Provide the [X, Y] coordinate of the cell's center where the given text is located.  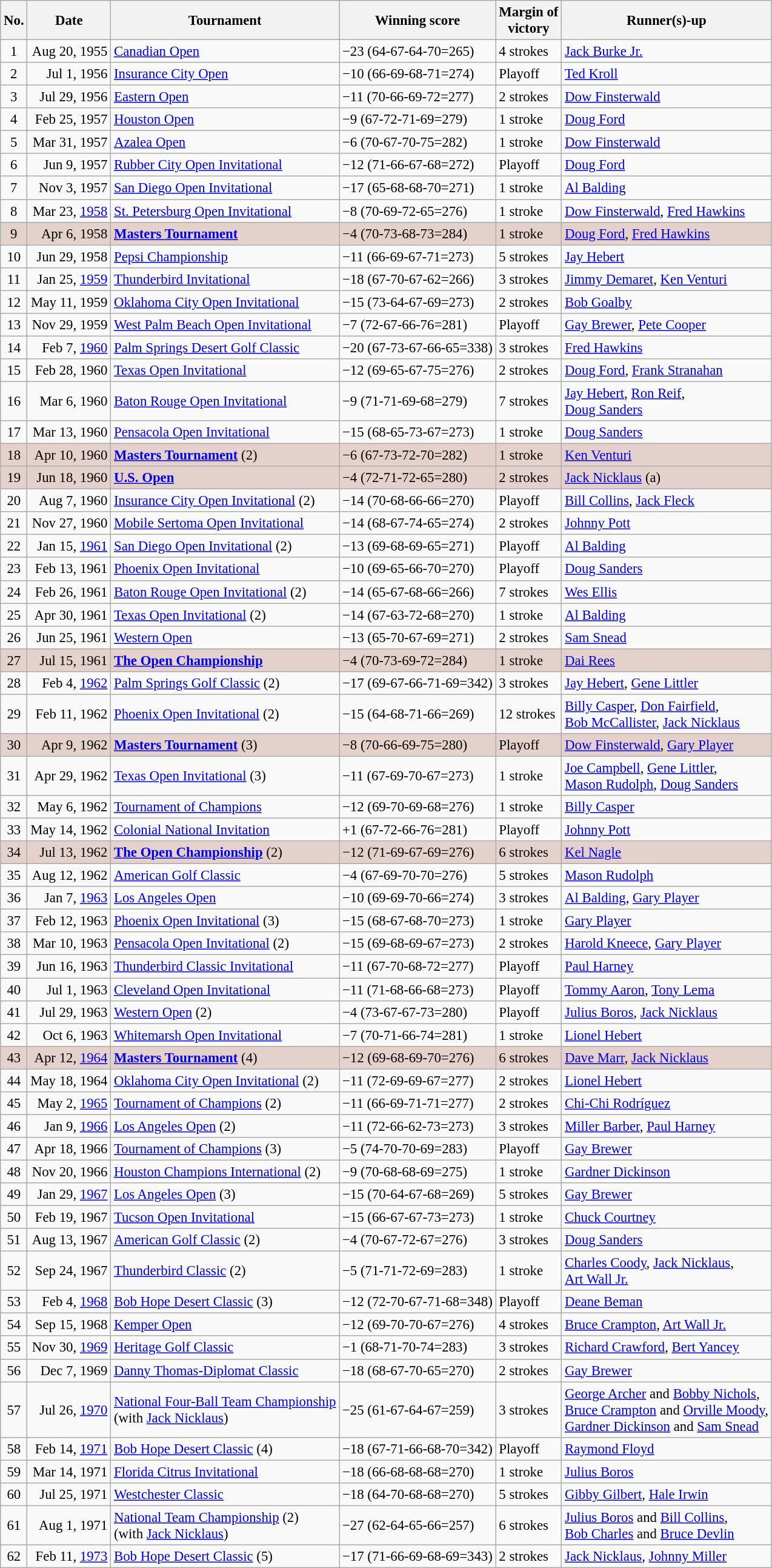
The Open Championship [225, 660]
Julius Boros and Bill Collins, Bob Charles and Bruce Devlin [667, 1526]
American Golf Classic [225, 876]
Gibby Gilbert, Hale Irwin [667, 1495]
Jimmy Demaret, Ken Venturi [667, 279]
−14 (67-63-72-68=270) [418, 615]
−9 (70-68-68-69=275) [418, 1171]
6 [14, 166]
−18 (66-68-68-68=270) [418, 1472]
Dave Marr, Jack Nicklaus [667, 1057]
Danny Thomas-Diplomat Classic [225, 1370]
48 [14, 1171]
Feb 14, 1971 [69, 1449]
Eastern Open [225, 97]
U.S. Open [225, 478]
18 [14, 455]
Jack Burke Jr. [667, 52]
Nov 30, 1969 [69, 1348]
Chi-Chi Rodríguez [667, 1104]
Ken Venturi [667, 455]
Aug 7, 1960 [69, 501]
−17 (71-66-69-68-69=343) [418, 1556]
44 [14, 1081]
33 [14, 830]
4 [14, 119]
−10 (69-69-70-66=274) [418, 898]
San Diego Open Invitational [225, 188]
Masters Tournament [225, 233]
22 [14, 546]
Oklahoma City Open Invitational (2) [225, 1081]
21 [14, 523]
Jul 29, 1956 [69, 97]
Dec 7, 1969 [69, 1370]
Los Angeles Open (2) [225, 1126]
Jul 25, 1971 [69, 1495]
−7 (72-67-66-76=281) [418, 325]
54 [14, 1325]
Apr 30, 1961 [69, 615]
Feb 11, 1962 [69, 714]
Texas Open Invitational (3) [225, 776]
−11 (72-66-62-73=273) [418, 1126]
−8 (70-66-69-75=280) [418, 745]
Thunderbird Classic (2) [225, 1271]
Jun 25, 1961 [69, 637]
Baton Rouge Open Invitational (2) [225, 592]
−4 (72-71-72-65=280) [418, 478]
Paul Harney [667, 967]
St. Petersburg Open Invitational [225, 211]
National Four-Ball Team Championship(with Jack Nicklaus) [225, 1410]
Tucson Open Invitational [225, 1218]
28 [14, 683]
Masters Tournament (3) [225, 745]
Margin ofvictory [528, 21]
Apr 18, 1966 [69, 1149]
−5 (71-71-72-69=283) [418, 1271]
Jul 15, 1961 [69, 660]
Julius Boros [667, 1472]
−12 (69-68-69-70=276) [418, 1057]
Bob Hope Desert Classic (3) [225, 1302]
Feb 11, 1973 [69, 1556]
−12 (69-70-70-67=276) [418, 1325]
Feb 7, 1960 [69, 347]
Insurance City Open Invitational (2) [225, 501]
Kel Nagle [667, 853]
Billy Casper, Don Fairfield, Bob McCallister, Jack Nicklaus [667, 714]
Bob Hope Desert Classic (5) [225, 1556]
−14 (68-67-74-65=274) [418, 523]
7 [14, 188]
36 [14, 898]
Jack Nicklaus, Johnny Miller [667, 1556]
62 [14, 1556]
−12 (71-66-67-68=272) [418, 166]
57 [14, 1410]
−17 (65-68-68-70=271) [418, 188]
Pensacola Open Invitational (2) [225, 944]
May 6, 1962 [69, 807]
May 11, 1959 [69, 302]
Runner(s)-up [667, 21]
Aug 20, 1955 [69, 52]
The Open Championship (2) [225, 853]
23 [14, 569]
National Team Championship (2)(with Jack Nicklaus) [225, 1526]
Tommy Aaron, Tony Lema [667, 990]
Mar 10, 1963 [69, 944]
15 [14, 370]
Masters Tournament (2) [225, 455]
−13 (65-70-67-69=271) [418, 637]
Tournament of Champions (3) [225, 1149]
Richard Crawford, Bert Yancey [667, 1348]
Thunderbird Classic Invitational [225, 967]
−27 (62-64-65-66=257) [418, 1526]
−7 (70-71-66-74=281) [418, 1035]
Bob Hope Desert Classic (4) [225, 1449]
Feb 4, 1962 [69, 683]
Whitemarsh Open Invitational [225, 1035]
2 [14, 74]
−8 (70-69-72-65=276) [418, 211]
+1 (67-72-66-76=281) [418, 830]
−6 (70-67-70-75=282) [418, 142]
27 [14, 660]
−1 (68-71-70-74=283) [418, 1348]
Jan 7, 1963 [69, 898]
−6 (67-73-72-70=282) [418, 455]
24 [14, 592]
−11 (66-69-71-71=277) [418, 1104]
−9 (67-72-71-69=279) [418, 119]
Mar 23, 1958 [69, 211]
12 strokes [528, 714]
32 [14, 807]
20 [14, 501]
43 [14, 1057]
Pepsi Championship [225, 256]
17 [14, 432]
−25 (61-67-64-67=259) [418, 1410]
Jul 26, 1970 [69, 1410]
Mar 31, 1957 [69, 142]
Phoenix Open Invitational (2) [225, 714]
Masters Tournament (4) [225, 1057]
−4 (70-67-72-67=276) [418, 1240]
−11 (70-66-69-72=277) [418, 97]
52 [14, 1271]
Thunderbird Invitational [225, 279]
39 [14, 967]
Mar 6, 1960 [69, 401]
−23 (64-67-64-70=265) [418, 52]
Feb 28, 1960 [69, 370]
Charles Coody, Jack Nicklaus, Art Wall Jr. [667, 1271]
9 [14, 233]
−13 (69-68-69-65=271) [418, 546]
61 [14, 1526]
Los Angeles Open [225, 898]
−18 (67-71-66-68-70=342) [418, 1449]
11 [14, 279]
−18 (67-70-67-62=266) [418, 279]
59 [14, 1472]
Cleveland Open Invitational [225, 990]
Dow Finsterwald, Gary Player [667, 745]
−12 (72-70-67-71-68=348) [418, 1302]
Jay Hebert, Ron Reif, Doug Sanders [667, 401]
Sep 24, 1967 [69, 1271]
Jul 13, 1962 [69, 853]
51 [14, 1240]
Oct 6, 1963 [69, 1035]
Joe Campbell, Gene Littler, Mason Rudolph, Doug Sanders [667, 776]
Phoenix Open Invitational [225, 569]
May 14, 1962 [69, 830]
Nov 3, 1957 [69, 188]
−15 (66-67-67-73=273) [418, 1218]
Harold Kneece, Gary Player [667, 944]
Florida Citrus Invitational [225, 1472]
Al Balding, Gary Player [667, 898]
25 [14, 615]
Western Open (2) [225, 1012]
−10 (69-65-66-70=270) [418, 569]
Jun 18, 1960 [69, 478]
40 [14, 990]
Texas Open Invitational (2) [225, 615]
Doug Ford, Fred Hawkins [667, 233]
Billy Casper [667, 807]
Jul 1, 1963 [69, 990]
19 [14, 478]
Aug 1, 1971 [69, 1526]
Ted Kroll [667, 74]
Mar 14, 1971 [69, 1472]
1 [14, 52]
Gay Brewer, Pete Cooper [667, 325]
Jack Nicklaus (a) [667, 478]
Western Open [225, 637]
−11 (67-69-70-67=273) [418, 776]
Gary Player [667, 921]
Jul 1, 1956 [69, 74]
−15 (70-64-67-68=269) [418, 1194]
Tournament of Champions (2) [225, 1104]
Feb 12, 1963 [69, 921]
Nov 20, 1966 [69, 1171]
George Archer and Bobby Nichols, Bruce Crampton and Orville Moody, Gardner Dickinson and Sam Snead [667, 1410]
Bob Goalby [667, 302]
16 [14, 401]
Chuck Courtney [667, 1218]
Jay Hebert [667, 256]
Insurance City Open [225, 74]
San Diego Open Invitational (2) [225, 546]
Palm Springs Golf Classic (2) [225, 683]
Aug 12, 1962 [69, 876]
Gardner Dickinson [667, 1171]
−15 (68-67-68-70=273) [418, 921]
−17 (69-67-66-71-69=342) [418, 683]
−18 (64-70-68-68=270) [418, 1495]
14 [14, 347]
−11 (67-70-68-72=277) [418, 967]
50 [14, 1218]
−15 (68-65-73-67=273) [418, 432]
56 [14, 1370]
Miller Barber, Paul Harney [667, 1126]
−12 (71-69-67-69=276) [418, 853]
−11 (71-68-66-68=273) [418, 990]
53 [14, 1302]
47 [14, 1149]
12 [14, 302]
Baton Rouge Open Invitational [225, 401]
May 2, 1965 [69, 1104]
Phoenix Open Invitational (3) [225, 921]
Houston Open [225, 119]
Heritage Golf Classic [225, 1348]
West Palm Beach Open Invitational [225, 325]
30 [14, 745]
−11 (66-69-67-71=273) [418, 256]
5 [14, 142]
−4 (73-67-67-73=280) [418, 1012]
Colonial National Invitation [225, 830]
Aug 13, 1967 [69, 1240]
Mobile Sertoma Open Invitational [225, 523]
Deane Beman [667, 1302]
Apr 29, 1962 [69, 776]
42 [14, 1035]
−14 (70-68-66-66=270) [418, 501]
58 [14, 1449]
Jul 29, 1963 [69, 1012]
Mason Rudolph [667, 876]
−15 (69-68-69-67=273) [418, 944]
American Golf Classic (2) [225, 1240]
41 [14, 1012]
−12 (69-65-67-75=276) [418, 370]
Feb 26, 1961 [69, 592]
Apr 6, 1958 [69, 233]
Nov 29, 1959 [69, 325]
Jun 16, 1963 [69, 967]
34 [14, 853]
8 [14, 211]
Sep 15, 1968 [69, 1325]
Los Angeles Open (3) [225, 1194]
Bill Collins, Jack Fleck [667, 501]
Feb 25, 1957 [69, 119]
Tournament [225, 21]
26 [14, 637]
Mar 13, 1960 [69, 432]
−11 (72-69-69-67=277) [418, 1081]
−10 (66-69-68-71=274) [418, 74]
13 [14, 325]
38 [14, 944]
−5 (74-70-70-69=283) [418, 1149]
60 [14, 1495]
Jan 9, 1966 [69, 1126]
Oklahoma City Open Invitational [225, 302]
Raymond Floyd [667, 1449]
Azalea Open [225, 142]
−20 (67-73-67-66-65=338) [418, 347]
31 [14, 776]
Jan 29, 1967 [69, 1194]
Nov 27, 1960 [69, 523]
Jun 9, 1957 [69, 166]
−15 (64-68-71-66=269) [418, 714]
−14 (65-67-68-66=266) [418, 592]
Apr 12, 1964 [69, 1057]
10 [14, 256]
No. [14, 21]
May 18, 1964 [69, 1081]
Dai Rees [667, 660]
49 [14, 1194]
45 [14, 1104]
Fred Hawkins [667, 347]
Jun 29, 1958 [69, 256]
Texas Open Invitational [225, 370]
Palm Springs Desert Golf Classic [225, 347]
Date [69, 21]
Doug Ford, Frank Stranahan [667, 370]
Jan 15, 1961 [69, 546]
55 [14, 1348]
35 [14, 876]
Tournament of Champions [225, 807]
Bruce Crampton, Art Wall Jr. [667, 1325]
−9 (71-71-69-68=279) [418, 401]
−12 (69-70-69-68=276) [418, 807]
Houston Champions International (2) [225, 1171]
Rubber City Open Invitational [225, 166]
Pensacola Open Invitational [225, 432]
Winning score [418, 21]
Dow Finsterwald, Fred Hawkins [667, 211]
29 [14, 714]
Canadian Open [225, 52]
3 [14, 97]
37 [14, 921]
−4 (70-73-68-73=284) [418, 233]
−18 (68-67-70-65=270) [418, 1370]
Apr 9, 1962 [69, 745]
Kemper Open [225, 1325]
Jay Hebert, Gene Littler [667, 683]
−4 (70-73-69-72=284) [418, 660]
−15 (73-64-67-69=273) [418, 302]
46 [14, 1126]
Westchester Classic [225, 1495]
Sam Snead [667, 637]
−4 (67-69-70-70=276) [418, 876]
Apr 10, 1960 [69, 455]
Jan 25, 1959 [69, 279]
Feb 4, 1968 [69, 1302]
Feb 19, 1967 [69, 1218]
Feb 13, 1961 [69, 569]
Wes Ellis [667, 592]
Julius Boros, Jack Nicklaus [667, 1012]
